Identify which cell holds the provided text, then report its (X, Y) central coordinate. 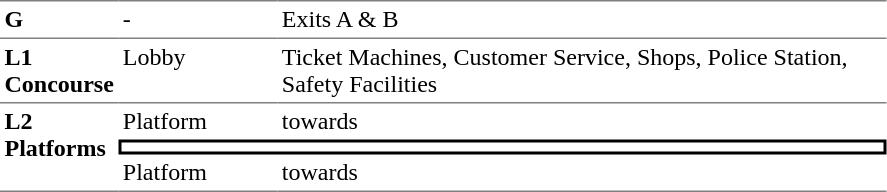
Ticket Machines, Customer Service, Shops, Police Station, Safety Facilities (582, 71)
G (59, 19)
Lobby (198, 71)
L2Platforms (59, 148)
Exits A & B (582, 19)
- (198, 19)
L1Concourse (59, 71)
